Find where the given text appears and provide that cell's center as (x, y) coordinate. 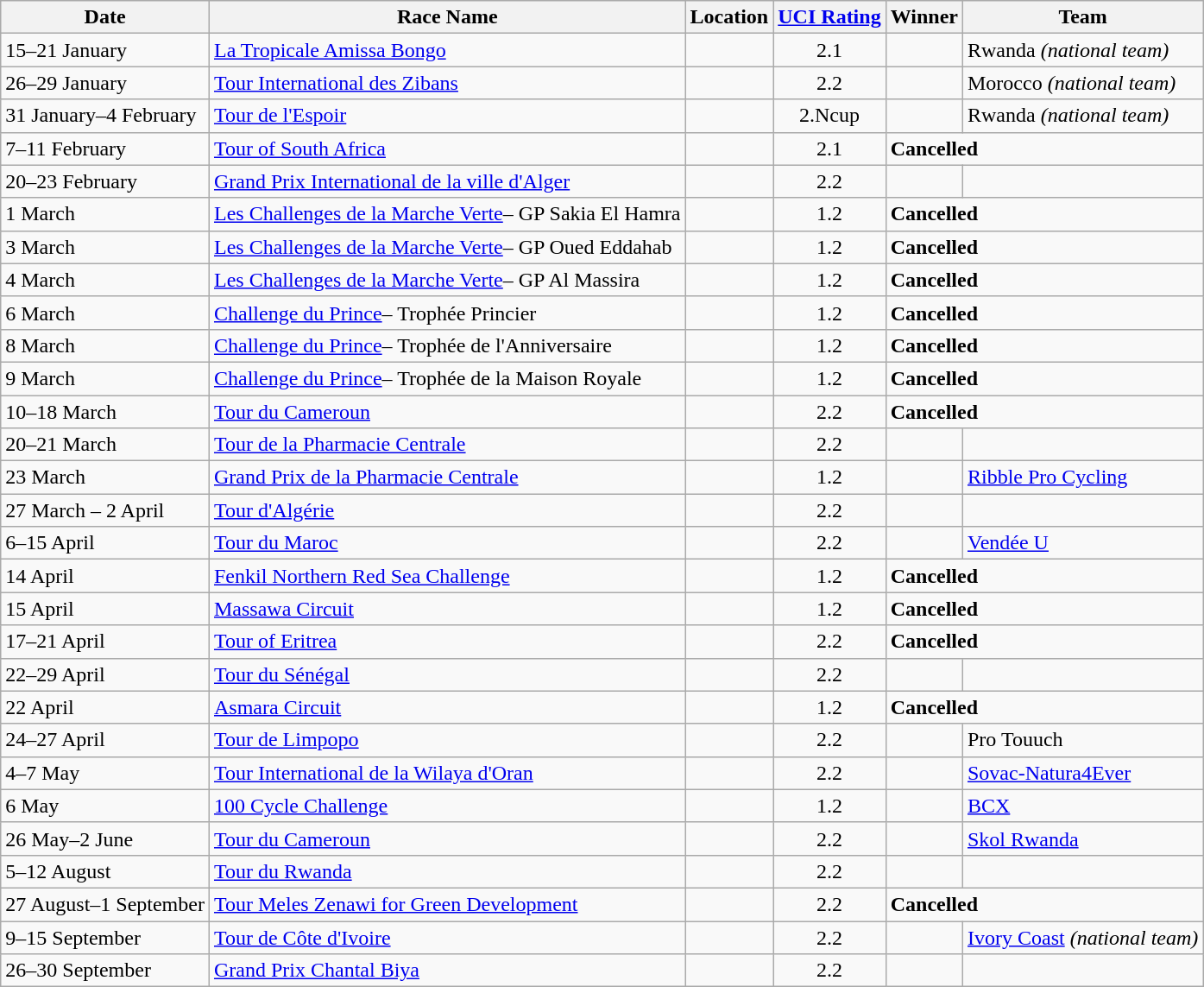
Grand Prix Chantal Biya (447, 971)
26–29 January (105, 83)
Tour de Limpopo (447, 740)
Tour du Sénégal (447, 674)
20–21 March (105, 445)
31 January–4 February (105, 116)
26 May–2 June (105, 838)
Tour International des Zibans (447, 83)
Grand Prix International de la ville d'Alger (447, 181)
2.Ncup (829, 116)
6 March (105, 313)
UCI Rating (829, 17)
Winner (923, 17)
4–7 May (105, 773)
6–15 April (105, 543)
Date (105, 17)
Challenge du Prince– Trophée Princier (447, 313)
Les Challenges de la Marche Verte– GP Al Massira (447, 280)
Vendée U (1082, 543)
17–21 April (105, 642)
Location (729, 17)
24–27 April (105, 740)
8 March (105, 345)
27 August–1 September (105, 904)
22–29 April (105, 674)
9 March (105, 378)
3 March (105, 247)
9–15 September (105, 937)
Challenge du Prince– Trophée de l'Anniversaire (447, 345)
Tour of Eritrea (447, 642)
Les Challenges de la Marche Verte– GP Sakia El Hamra (447, 214)
Ribble Pro Cycling (1082, 478)
Team (1082, 17)
Tour du Rwanda (447, 871)
Ivory Coast (national team) (1082, 937)
Asmara Circuit (447, 707)
Tour of South Africa (447, 149)
Tour de l'Espoir (447, 116)
Tour International de la Wilaya d'Oran (447, 773)
Skol Rwanda (1082, 838)
100 Cycle Challenge (447, 806)
BCX (1082, 806)
Sovac-Natura4Ever (1082, 773)
6 May (105, 806)
4 March (105, 280)
5–12 August (105, 871)
7–11 February (105, 149)
14 April (105, 576)
23 March (105, 478)
20–23 February (105, 181)
Grand Prix de la Pharmacie Centrale (447, 478)
Fenkil Northern Red Sea Challenge (447, 576)
La Tropicale Amissa Bongo (447, 50)
22 April (105, 707)
Morocco (national team) (1082, 83)
Pro Touuch (1082, 740)
Tour d'Algérie (447, 510)
10–18 March (105, 412)
Challenge du Prince– Trophée de la Maison Royale (447, 378)
Massawa Circuit (447, 609)
Tour de la Pharmacie Centrale (447, 445)
15–21 January (105, 50)
Race Name (447, 17)
Tour Meles Zenawi for Green Development (447, 904)
15 April (105, 609)
27 March – 2 April (105, 510)
Tour de Côte d'Ivoire (447, 937)
Tour du Maroc (447, 543)
Les Challenges de la Marche Verte– GP Oued Eddahab (447, 247)
1 March (105, 214)
26–30 September (105, 971)
